Output the [x, y] coordinate of the center of the cell containing the given text.  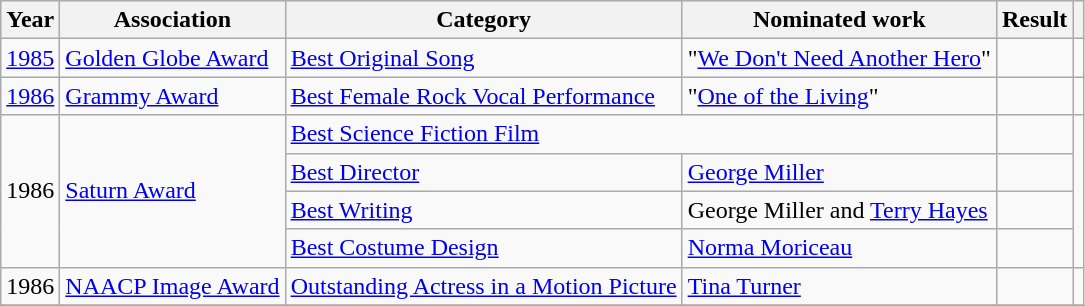
Nominated work [839, 20]
Outstanding Actress in a Motion Picture [484, 286]
Golden Globe Award [172, 58]
NAACP Image Award [172, 286]
Norma Moriceau [839, 248]
Best Costume Design [484, 248]
Best Science Fiction Film [640, 134]
Tina Turner [839, 286]
George Miller [839, 172]
Best Director [484, 172]
Year [30, 20]
"One of the Living" [839, 96]
Best Female Rock Vocal Performance [484, 96]
Grammy Award [172, 96]
Saturn Award [172, 191]
Best Original Song [484, 58]
Result [1034, 20]
"We Don't Need Another Hero" [839, 58]
George Miller and Terry Hayes [839, 210]
Association [172, 20]
Category [484, 20]
Best Writing [484, 210]
1985 [30, 58]
